Pinpoint the cell where the given text exists, returning its (X, Y) midpoint coordinate. 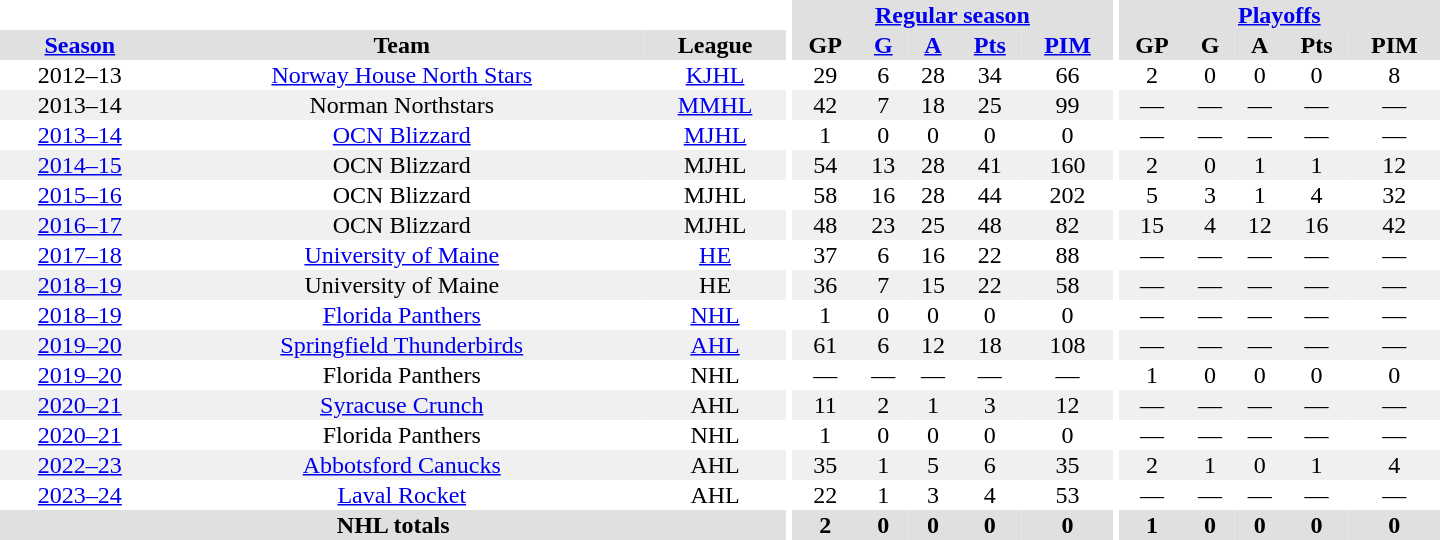
44 (990, 195)
2012–13 (80, 75)
Norman Northstars (402, 105)
61 (826, 345)
2022–23 (80, 465)
32 (1394, 195)
League (716, 45)
Regular season (952, 15)
23 (884, 225)
82 (1068, 225)
66 (1068, 75)
8 (1394, 75)
41 (990, 165)
MMHL (716, 105)
2016–17 (80, 225)
Abbotsford Canucks (402, 465)
Syracuse Crunch (402, 405)
2017–18 (80, 255)
160 (1068, 165)
11 (826, 405)
34 (990, 75)
Springfield Thunderbirds (402, 345)
2015–16 (80, 195)
54 (826, 165)
Playoffs (1280, 15)
36 (826, 285)
53 (1068, 495)
29 (826, 75)
37 (826, 255)
KJHL (716, 75)
2014–15 (80, 165)
Laval Rocket (402, 495)
Norway House North Stars (402, 75)
NHL totals (393, 525)
13 (884, 165)
99 (1068, 105)
202 (1068, 195)
Team (402, 45)
Season (80, 45)
88 (1068, 255)
108 (1068, 345)
2023–24 (80, 495)
